Output the [X, Y] coordinate of the center of the cell containing the given text.  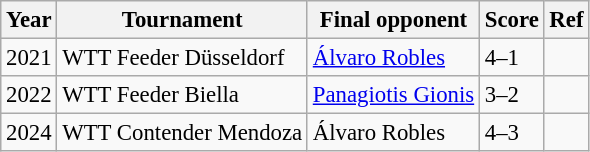
4–1 [512, 58]
Score [512, 20]
WTT Feeder Düsseldorf [182, 58]
Tournament [182, 20]
Year [29, 20]
3–2 [512, 95]
WTT Contender Mendoza [182, 133]
2022 [29, 95]
2024 [29, 133]
2021 [29, 58]
Final opponent [393, 20]
Panagiotis Gionis [393, 95]
4–3 [512, 133]
WTT Feeder Biella [182, 95]
Ref [566, 20]
